Output the [X, Y] coordinate of the center of the cell containing the given text.  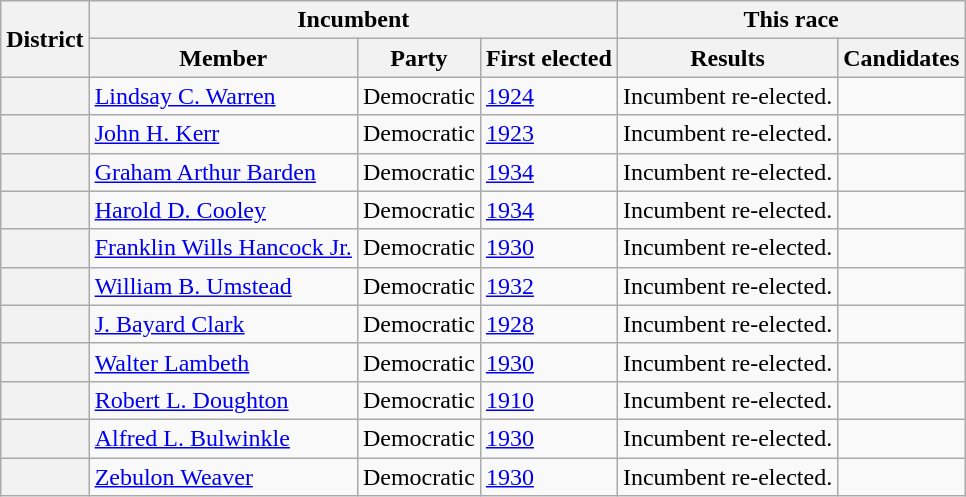
Walter Lambeth [223, 362]
Party [418, 58]
William B. Umstead [223, 286]
Robert L. Doughton [223, 400]
1923 [548, 134]
Zebulon Weaver [223, 477]
Graham Arthur Barden [223, 172]
1924 [548, 96]
Harold D. Cooley [223, 210]
District [45, 39]
First elected [548, 58]
This race [790, 20]
Candidates [902, 58]
1932 [548, 286]
1910 [548, 400]
Lindsay C. Warren [223, 96]
J. Bayard Clark [223, 324]
Member [223, 58]
Alfred L. Bulwinkle [223, 438]
John H. Kerr [223, 134]
Franklin Wills Hancock Jr. [223, 248]
Incumbent [353, 20]
Results [727, 58]
1928 [548, 324]
